Find where the given text appears and provide that cell's center as (X, Y) coordinate. 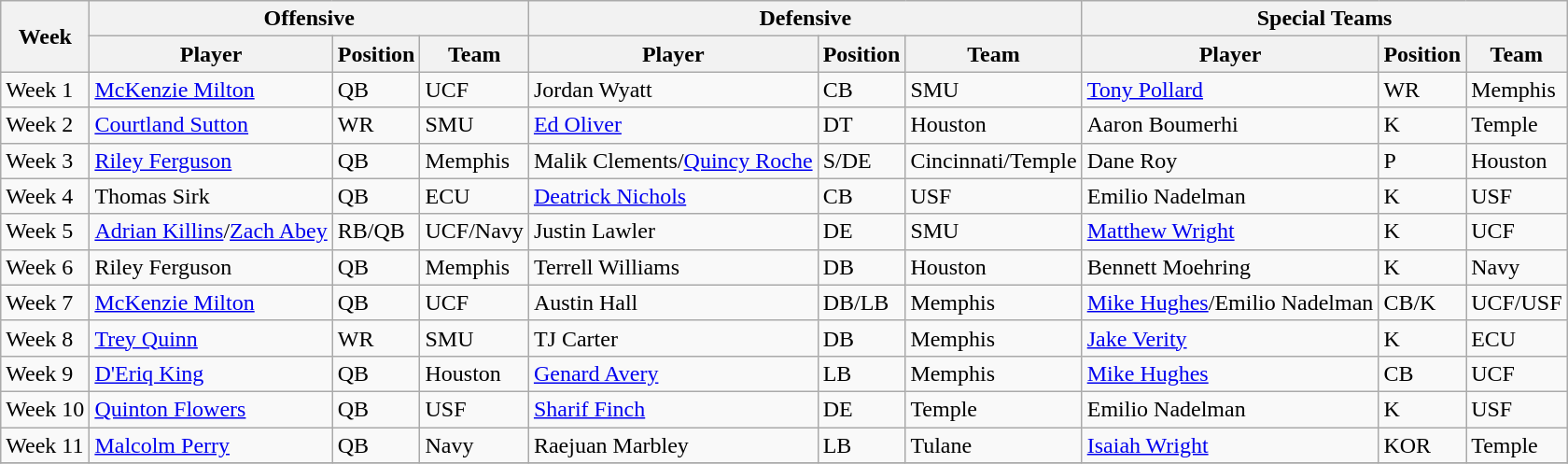
DT (861, 125)
Week 8 (45, 338)
Mike Hughes/Emilio Nadelman (1230, 302)
Week (45, 36)
Matthew Wright (1230, 232)
Isaiah Wright (1230, 445)
TJ Carter (673, 338)
Week 1 (45, 90)
Week 5 (45, 232)
Cincinnati/Temple (993, 161)
Jordan Wyatt (673, 90)
Offensive (310, 19)
Austin Hall (673, 302)
Genard Avery (673, 373)
Week 9 (45, 373)
P (1422, 161)
DB/LB (861, 302)
UCF/USF (1517, 302)
Malik Clements/Quincy Roche (673, 161)
Week 6 (45, 267)
D'Eriq King (211, 373)
Jake Verity (1230, 338)
Malcolm Perry (211, 445)
Week 7 (45, 302)
Bennett Moehring (1230, 267)
Defensive (805, 19)
Adrian Killins/Zach Abey (211, 232)
Raejuan Marbley (673, 445)
Aaron Boumerhi (1230, 125)
Week 3 (45, 161)
KOR (1422, 445)
Justin Lawler (673, 232)
Deatrick Nichols (673, 196)
Terrell Williams (673, 267)
Ed Oliver (673, 125)
Week 2 (45, 125)
Trey Quinn (211, 338)
Week 4 (45, 196)
Sharif Finch (673, 409)
Week 11 (45, 445)
Tony Pollard (1230, 90)
Thomas Sirk (211, 196)
Week 10 (45, 409)
CB/K (1422, 302)
Special Teams (1324, 19)
Mike Hughes (1230, 373)
Dane Roy (1230, 161)
Courtland Sutton (211, 125)
Tulane (993, 445)
Quinton Flowers (211, 409)
RB/QB (376, 232)
S/DE (861, 161)
UCF/Navy (474, 232)
